For the text-containing cell, return its midpoint in (x, y) coordinate format. 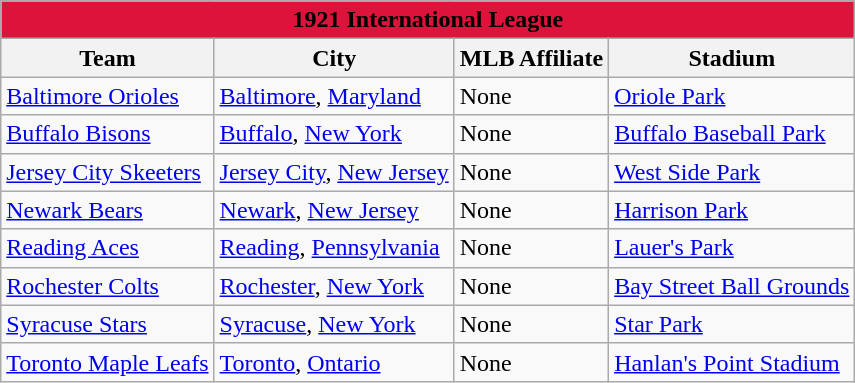
Toronto Maple Leafs (108, 362)
Hanlan's Point Stadium (732, 362)
Harrison Park (732, 210)
Star Park (732, 324)
Jersey City Skeeters (108, 172)
Team (108, 58)
City (334, 58)
Stadium (732, 58)
Jersey City, New Jersey (334, 172)
Rochester, New York (334, 286)
Syracuse Stars (108, 324)
Newark Bears (108, 210)
1921 International League (428, 20)
Baltimore Orioles (108, 96)
Buffalo, New York (334, 134)
MLB Affiliate (531, 58)
Syracuse, New York (334, 324)
Reading, Pennsylvania (334, 248)
West Side Park (732, 172)
Bay Street Ball Grounds (732, 286)
Rochester Colts (108, 286)
Lauer's Park (732, 248)
Oriole Park (732, 96)
Baltimore, Maryland (334, 96)
Toronto, Ontario (334, 362)
Newark, New Jersey (334, 210)
Buffalo Bisons (108, 134)
Buffalo Baseball Park (732, 134)
Reading Aces (108, 248)
